From the cell containing the given text, extract its center point as [x, y] coordinate. 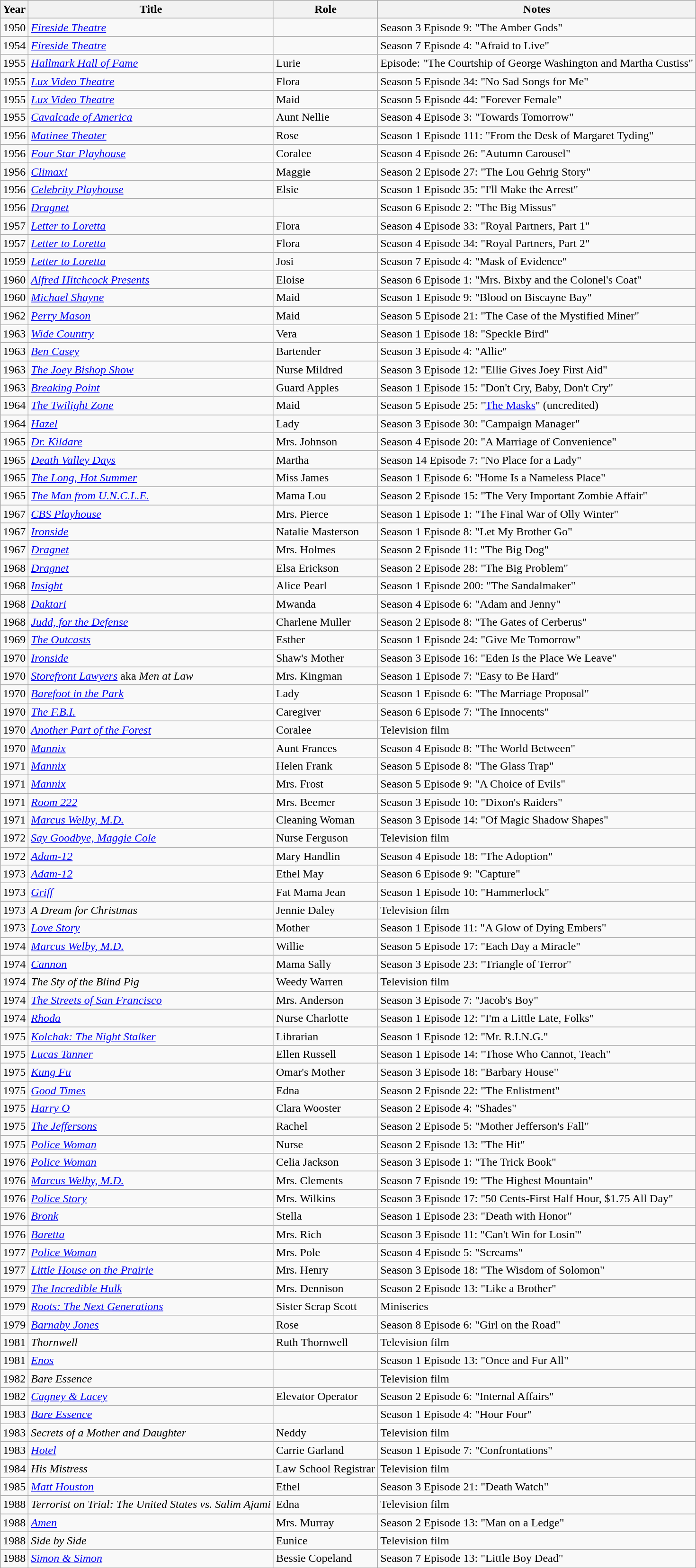
Season 2 Episode 27: "The Lou Gehrig Story" [537, 171]
Josi [325, 262]
Season 5 Episode 21: "The Case of the Mystified Miner" [537, 316]
Dr. Kildare [151, 442]
Season 4 Episode 18: "The Adoption" [537, 856]
Season 1 Episode 200: "The Sandalmaker" [537, 586]
Eunice [325, 1541]
Season 3 Episode 18: "The Wisdom of Solomon" [537, 1270]
Terrorist on Trial: The United States vs. Salim Ajami [151, 1505]
Clara Wooster [325, 1108]
Season 1 Episode 14: "Those Who Cannot, Teach" [537, 1054]
Notes [537, 9]
Lucas Tanner [151, 1054]
Mrs. Frost [325, 784]
Celebrity Playhouse [151, 189]
Season 5 Episode 44: "Forever Female" [537, 99]
Season 4 Episode 20: "A Marriage of Convenience" [537, 442]
Michael Shayne [151, 298]
Ellen Russell [325, 1054]
Season 5 Episode 8: "The Glass Trap" [537, 766]
Mrs. Beemer [325, 802]
Cannon [151, 964]
Storefront Lawyers aka Men at Law [151, 676]
Natalie Masterson [325, 532]
The F.B.I. [151, 712]
1962 [14, 316]
Season 1 Episode 23: "Death with Honor" [537, 1216]
Season 2 Episode 8: "The Gates of Cerberus" [537, 622]
Season 4 Episode 26: "Autumn Carousel" [537, 153]
1959 [14, 262]
Season 3 Episode 23: "Triangle of Terror" [537, 964]
Hazel [151, 424]
Wide Country [151, 334]
Season 2 Episode 13: "The Hit" [537, 1144]
Omar's Mother [325, 1072]
Nurse Ferguson [325, 838]
Mrs. Rich [325, 1234]
Side by Side [151, 1541]
Roots: The Next Generations [151, 1306]
Martha [325, 460]
Matinee Theater [151, 135]
1985 [14, 1487]
Mrs. Anderson [325, 1000]
1984 [14, 1469]
Mother [325, 928]
Season 1 Episode 8: "Let My Brother Go" [537, 532]
Miss James [325, 478]
Season 4 Episode 8: "The World Between" [537, 748]
Kung Fu [151, 1072]
Ben Casey [151, 352]
Season 4 Episode 5: "Screams" [537, 1252]
Barefoot in the Park [151, 694]
Love Story [151, 928]
Season 3 Episode 21: "Death Watch" [537, 1487]
The Jeffersons [151, 1126]
CBS Playhouse [151, 514]
Season 2 Episode 28: "The Big Problem" [537, 568]
Year [14, 9]
Role [325, 9]
Caregiver [325, 712]
The Incredible Hulk [151, 1288]
Mrs. Pole [325, 1252]
Hallmark Hall of Fame [151, 63]
Matt Houston [151, 1487]
Sister Scrap Scott [325, 1306]
Bronk [151, 1216]
Season 2 Episode 13: "Man on a Ledge" [537, 1523]
Season 1 Episode 1: "The Final War of Olly Winter" [537, 514]
Season 2 Episode 6: "Internal Affairs" [537, 1397]
Shaw's Mother [325, 658]
Bessie Copeland [325, 1559]
Miniseries [537, 1306]
Season 6 Episode 9: "Capture" [537, 874]
Mama Lou [325, 496]
Episode: "The Courtship of George Washington and Martha Custiss" [537, 63]
Barnaby Jones [151, 1324]
Climax! [151, 171]
Cagney & Lacey [151, 1397]
Season 2 Episode 5: "Mother Jefferson's Fall" [537, 1126]
Room 222 [151, 802]
Ethel May [325, 874]
Alfred Hitchcock Presents [151, 280]
Season 1 Episode 24: "Give Me Tomorrow" [537, 640]
Season 1 Episode 111: "From the Desk of Margaret Tyding" [537, 135]
Season 3 Episode 4: "Allie" [537, 352]
Season 1 Episode 13: "Once and Fur All" [537, 1360]
Kolchak: The Night Stalker [151, 1036]
Season 1 Episode 18: "Speckle Bird" [537, 334]
Season 7 Episode 4: "Mask of Evidence" [537, 262]
Elsie [325, 189]
Season 1 Episode 7: "Confrontations" [537, 1451]
The Streets of San Francisco [151, 1000]
Title [151, 9]
Nurse [325, 1144]
Mrs. Henry [325, 1270]
The Outcasts [151, 640]
Aunt Frances [325, 748]
Season 3 Episode 7: "Jacob's Boy" [537, 1000]
Amen [151, 1523]
Guard Apples [325, 388]
Say Goodbye, Maggie Cole [151, 838]
Rhoda [151, 1018]
Season 3 Episode 18: "Barbary House" [537, 1072]
Eloise [325, 280]
Mrs. Wilkins [325, 1198]
Perry Mason [151, 316]
Mrs. Dennison [325, 1288]
Season 7 Episode 13: "Little Boy Dead" [537, 1559]
Season 1 Episode 6: "Home Is a Nameless Place" [537, 478]
Season 2 Episode 13: "Like a Brother" [537, 1288]
The Man from U.N.C.L.E. [151, 496]
Season 1 Episode 4: "Hour Four" [537, 1415]
Alice Pearl [325, 586]
Helen Frank [325, 766]
Death Valley Days [151, 460]
Season 1 Episode 12: "Mr. R.I.N.G." [537, 1036]
Season 1 Episode 6: "The Marriage Proposal" [537, 694]
Season 1 Episode 15: "Don't Cry, Baby, Don't Cry" [537, 388]
Season 5 Episode 9: "A Choice of Evils" [537, 784]
Season 2 Episode 11: "The Big Dog" [537, 550]
Season 4 Episode 33: "Royal Partners, Part 1" [537, 226]
Rachel [325, 1126]
The Sty of the Blind Pig [151, 982]
Fat Mama Jean [325, 892]
Mary Handlin [325, 856]
Mama Sally [325, 964]
1950 [14, 27]
Secrets of a Mother and Daughter [151, 1433]
Good Times [151, 1090]
Baretta [151, 1234]
Four Star Playhouse [151, 153]
Breaking Point [151, 388]
His Mistress [151, 1469]
Law School Registrar [325, 1469]
Season 1 Episode 7: "Easy to Be Hard" [537, 676]
Season 3 Episode 1: "The Trick Book" [537, 1162]
Thornwell [151, 1342]
Carrie Garland [325, 1451]
Mrs. Holmes [325, 550]
Bartender [325, 352]
Season 6 Episode 2: "The Big Missus" [537, 207]
The Joey Bishop Show [151, 370]
Season 2 Episode 15: "The Very Important Zombie Affair" [537, 496]
Maggie [325, 171]
Jennie Daley [325, 910]
Librarian [325, 1036]
Celia Jackson [325, 1162]
Hotel [151, 1451]
The Long, Hot Summer [151, 478]
Season 3 Episode 9: "The Amber Gods" [537, 27]
Season 3 Episode 12: "Ellie Gives Joey First Aid" [537, 370]
Griff [151, 892]
Season 2 Episode 4: "Shades" [537, 1108]
Esther [325, 640]
Mrs. Kingman [325, 676]
Season 4 Episode 34: "Royal Partners, Part 2" [537, 244]
Enos [151, 1360]
Season 3 Episode 10: "Dixon's Raiders" [537, 802]
Season 1 Episode 12: "I'm a Little Late, Folks" [537, 1018]
Nurse Mildred [325, 370]
Season 5 Episode 34: "No Sad Songs for Me" [537, 81]
Season 8 Episode 6: "Girl on the Road" [537, 1324]
Season 1 Episode 9: "Blood on Biscayne Bay" [537, 298]
Insight [151, 586]
Harry O [151, 1108]
1969 [14, 640]
Nurse Charlotte [325, 1018]
Daktari [151, 604]
Elevator Operator [325, 1397]
Season 1 Episode 11: "A Glow of Dying Embers" [537, 928]
Mrs. Clements [325, 1180]
The Twilight Zone [151, 406]
Season 3 Episode 17: "50 Cents-First Half Hour, $1.75 All Day" [537, 1198]
Cavalcade of America [151, 117]
Season 4 Episode 3: "Towards Tomorrow" [537, 117]
Season 5 Episode 25: "The Masks" (uncredited) [537, 406]
Season 6 Episode 1: "Mrs. Bixby and the Colonel's Coat" [537, 280]
Season 7 Episode 4: "Afraid to Live" [537, 45]
Judd, for the Defense [151, 622]
Weedy Warren [325, 982]
Another Part of the Forest [151, 730]
Season 3 Episode 30: "Campaign Manager" [537, 424]
Mrs. Murray [325, 1523]
Season 7 Episode 19: "The Highest Mountain" [537, 1180]
Aunt Nellie [325, 117]
Ruth Thornwell [325, 1342]
Season 3 Episode 11: "Can't Win for Losin'" [537, 1234]
Mwanda [325, 604]
Neddy [325, 1433]
Police Story [151, 1198]
Ethel [325, 1487]
Mrs. Johnson [325, 442]
1954 [14, 45]
Season 4 Episode 6: "Adam and Jenny" [537, 604]
Lurie [325, 63]
Season 2 Episode 22: "The Enlistment" [537, 1090]
A Dream for Christmas [151, 910]
Vera [325, 334]
Simon & Simon [151, 1559]
Season 6 Episode 7: "The Innocents" [537, 712]
Season 3 Episode 14: "Of Magic Shadow Shapes" [537, 820]
Willie [325, 946]
Season 3 Episode 16: "Eden Is the Place We Leave" [537, 658]
Season 5 Episode 17: "Each Day a Miracle" [537, 946]
Little House on the Prairie [151, 1270]
Stella [325, 1216]
Season 1 Episode 35: "I'll Make the Arrest" [537, 189]
Mrs. Pierce [325, 514]
Cleaning Woman [325, 820]
Elsa Erickson [325, 568]
Season 1 Episode 10: "Hammerlock" [537, 892]
Season 14 Episode 7: "No Place for a Lady" [537, 460]
Charlene Muller [325, 622]
